Pinpoint the cell where the given text exists, returning its [X, Y] midpoint coordinate. 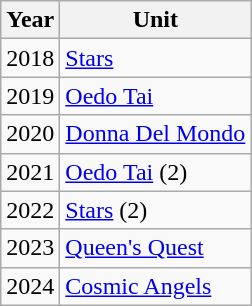
Unit [156, 20]
2022 [30, 210]
Stars [156, 58]
2021 [30, 172]
2024 [30, 286]
Year [30, 20]
2023 [30, 248]
Oedo Tai [156, 96]
Oedo Tai (2) [156, 172]
2020 [30, 134]
2018 [30, 58]
Stars (2) [156, 210]
Queen's Quest [156, 248]
Cosmic Angels [156, 286]
2019 [30, 96]
Donna Del Mondo [156, 134]
